Return the (X, Y) coordinate for the center point of the cell that contains the specified text.  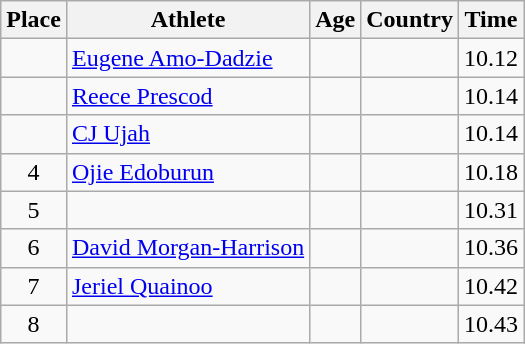
10.42 (490, 286)
4 (34, 172)
10.18 (490, 172)
10.36 (490, 248)
10.43 (490, 324)
CJ Ujah (188, 134)
Country (410, 20)
Time (490, 20)
David Morgan-Harrison (188, 248)
Jeriel Quainoo (188, 286)
Age (336, 20)
8 (34, 324)
Reece Prescod (188, 96)
10.31 (490, 210)
Place (34, 20)
7 (34, 286)
10.12 (490, 58)
Athlete (188, 20)
5 (34, 210)
Eugene Amo-Dadzie (188, 58)
6 (34, 248)
Ojie Edoburun (188, 172)
